Determine the (X, Y) coordinate at the center of the cell enclosing the given text.  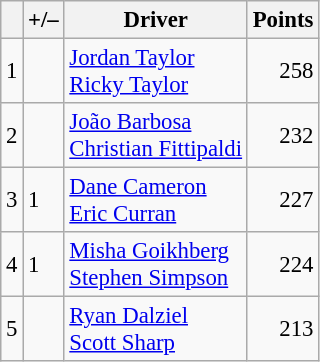
4 (12, 264)
232 (282, 136)
Ryan Dalziel Scott Sharp (156, 330)
João Barbosa Christian Fittipaldi (156, 136)
Misha Goikhberg Stephen Simpson (156, 264)
2 (12, 136)
258 (282, 72)
224 (282, 264)
Driver (156, 20)
Dane Cameron Eric Curran (156, 200)
Jordan Taylor Ricky Taylor (156, 72)
213 (282, 330)
Points (282, 20)
227 (282, 200)
+/– (44, 20)
3 (12, 200)
5 (12, 330)
